Extract the (x, y) coordinate from the center of the cell holding the provided text.  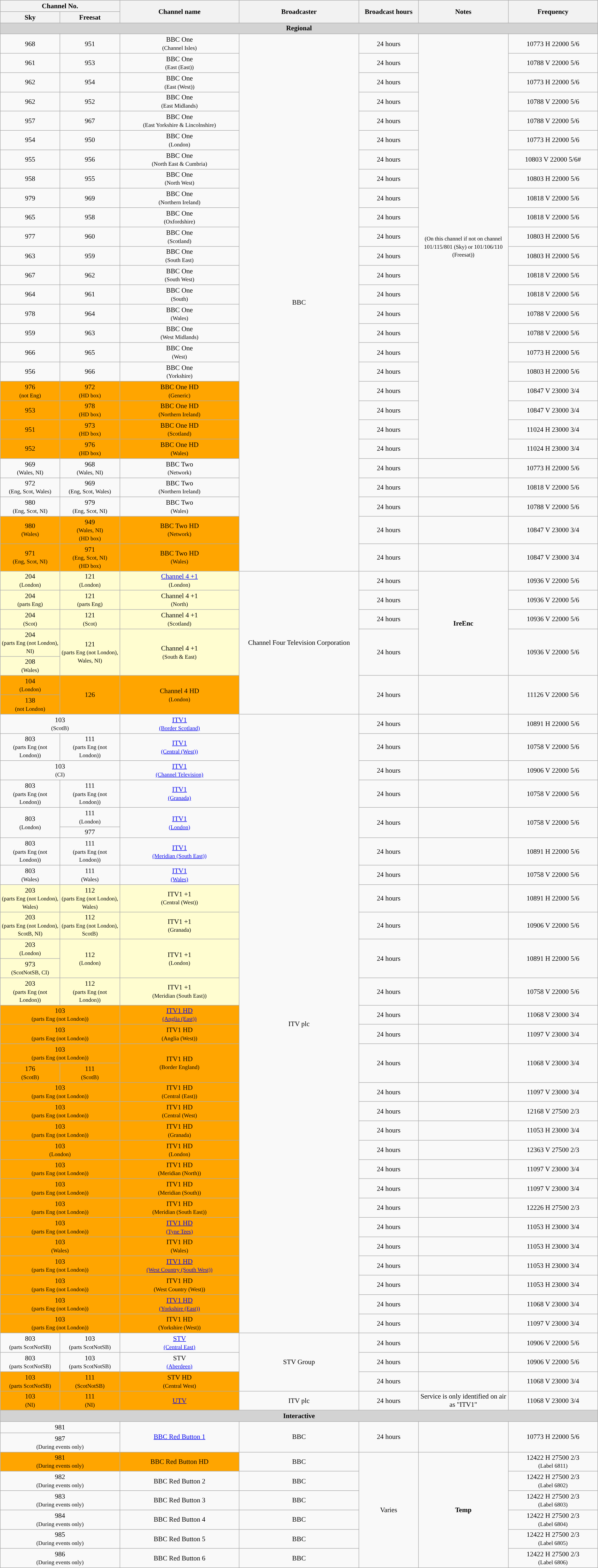
973(HD box) (90, 430)
ITV1 HD(Border England) (180, 1063)
969(Eng, Scot, Wales) (90, 487)
ITV1 HD(Anglia (West)) (180, 1034)
STV(Aberdeen) (180, 1362)
111(London) (90, 817)
979 (30, 198)
981 (60, 1427)
BBC One HD(Northern Ireland) (180, 410)
Channel No. (60, 6)
176(ScotB) (30, 1072)
ITV1(Border Scotland) (180, 724)
Sky (30, 17)
12363 V 27500 2/3 (553, 1150)
112(parts Eng (not London), ScotB) (90, 925)
BBC Two(Northern Ireland) (180, 487)
ITV1(Central (West)) (180, 747)
968(Wales, NI) (90, 468)
BBC One(North East & Cumbria) (180, 160)
BBC Red Button HD (180, 1462)
204(Scot) (30, 619)
BBC Red Button 6 (180, 1559)
980(Wales) (30, 530)
111(ScotNotSB) (90, 1381)
957 (30, 121)
ITV1(Meridian (South East)) (180, 852)
ITV1 HD(Yorkshire (West)) (180, 1324)
BBC One HD(Wales) (180, 449)
BBC Two HD(Wales) (180, 557)
BBC One(Oxfordshire) (180, 217)
203(parts Eng (not London), ScotB, NI) (30, 925)
BBC One(Channel Isles) (180, 44)
976(HD box) (90, 449)
103(London) (60, 1150)
12422 H 27500 2/3(Label 6805) (553, 1539)
ITV1 HD(Central (East)) (180, 1092)
204(London) (30, 581)
BBC Two(Network) (180, 468)
Channel 4 +1(South & East) (180, 652)
Broadcaster (299, 11)
BBC One(South West) (180, 275)
IreEnc (463, 623)
ITV1 HD(Wales) (180, 1246)
978 (30, 314)
11126 V 22000 5/6 (553, 695)
10803 V 22000 5/6# (553, 160)
111(Wales) (90, 875)
BBC One(Scotland) (180, 237)
980(Eng, Scot, NI) (30, 507)
981(During events only) (60, 1462)
204(parts Eng) (30, 600)
983(During events only) (60, 1500)
ITV1 HD(Yorkshire (East)) (180, 1304)
111(ScotB) (90, 1072)
ITV1(London) (180, 823)
BBC Two(Wales) (180, 507)
Channel 4 HD(London) (180, 695)
ITV1(Granada) (180, 794)
ITV1 HD(Meridian (South East)) (180, 1208)
112(parts Eng (not London)) (90, 992)
BBC One HD(Generic) (180, 391)
ITV1 +1(Central (West)) (180, 898)
BBC Red Button 5 (180, 1539)
Channel name (180, 11)
978(HD box) (90, 410)
ITV1 +1(Meridian (South East)) (180, 992)
BBC One HD(Scotland) (180, 430)
12168 V 27500 2/3 (553, 1112)
BBC One(East Midlands) (180, 102)
12422 H 27500 2/3(Label 6804) (553, 1519)
Temp (463, 1510)
BBC One(Northern Ireland) (180, 198)
982(During events only) (60, 1481)
ITV1 HD(Granada) (180, 1131)
12226 H 27500 2/3 (553, 1208)
ITV1(Wales) (180, 875)
Regional (299, 28)
BBC Red Button 1 (180, 1437)
BBC One(South) (180, 295)
121(parts Eng) (90, 600)
985(During events only) (60, 1539)
BBC One(East (West)) (180, 82)
112(London) (90, 959)
BBC One(East (East)) (180, 63)
Channel 4 +1(North) (180, 600)
ITV1 HD(West Country (South West)) (180, 1266)
969 (90, 198)
986(During events only) (60, 1559)
972(HD box) (90, 391)
112(parts Eng (not London), Wales) (90, 898)
971(Eng, Scot, NI) (30, 557)
12422 H 27500 2/3(Label 6802) (553, 1481)
12422 H 27500 2/3(Label 6803) (553, 1500)
Channel 4 +1(Scotland) (180, 619)
126 (90, 695)
BBC One(West Midlands) (180, 333)
12422 H 27500 2/3(Label 6806) (553, 1559)
STV(Central East) (180, 1343)
121(parts Eng (not London), Wales, NI) (90, 652)
ITV1 HD(Central (West) (180, 1112)
973(ScotNotSB, CI) (30, 968)
972(Eng, Scot, Wales) (30, 487)
BBC One(Yorkshire) (180, 372)
Notes (463, 11)
950 (90, 140)
203(parts Eng (not London), Wales) (30, 898)
971(Eng, Scot, NI) (HD box) (90, 557)
ITV1 +1(London) (180, 959)
Frequency (553, 11)
12422 H 27500 2/3(Label 6811) (553, 1462)
BBC One(South East) (180, 256)
204(parts Eng (not London), NI) (30, 643)
Channel 4 +1(London) (180, 581)
960 (90, 237)
Interactive (299, 1416)
104(London) (30, 686)
969(Wales, NI) (30, 468)
BBC One(East Yorkshire & Lincolnshire) (180, 121)
ITV1 HD(Anglia (East)) (180, 1015)
Freesat (90, 17)
BBC One(West) (180, 352)
STV HD(Central West) (180, 1381)
949(Wales, NI) (HD box) (90, 530)
979(Eng, Scot, NI) (90, 507)
BBC Red Button 3 (180, 1500)
103(NI) (30, 1401)
BBC One(London) (180, 140)
111(NI) (90, 1401)
803(Wales) (30, 875)
(On this channel if not on channel 101/115/801 (Sky) or 101/106/110 (Freesat)) (463, 246)
ITV1 HD(West Country (West)) (180, 1285)
968 (30, 44)
803(London) (30, 823)
ITV1 HD(Meridian (South)) (180, 1189)
BBC One(North West) (180, 179)
103(Wales) (60, 1246)
121(Scot) (90, 619)
103(ScotB) (60, 724)
BBC One(Wales) (180, 314)
Service is only identified on air as "ITV1" (463, 1401)
208(Wales) (30, 666)
Channel Four Television Corporation (299, 643)
ITV1 HD(Meridian (North)) (180, 1169)
BBC Red Button 4 (180, 1519)
UTV (180, 1401)
203(London) (30, 949)
BBC Two HD(Network) (180, 530)
ITV1 HD(Tyne Tees) (180, 1227)
976(not Eng) (30, 391)
203(parts Eng (not London)) (30, 992)
138(not London) (30, 704)
ITV1 HD(London) (180, 1150)
121(London) (90, 581)
103(CI) (60, 771)
Broadcast hours (389, 11)
STV Group (299, 1362)
987(During events only) (60, 1442)
984(During events only) (60, 1519)
ITV1 +1(Granada) (180, 925)
ITV1(Channel Television) (180, 771)
BBC Red Button 2 (180, 1481)
Varies (389, 1510)
